Find where the given text appears and provide that cell's center as (x, y) coordinate. 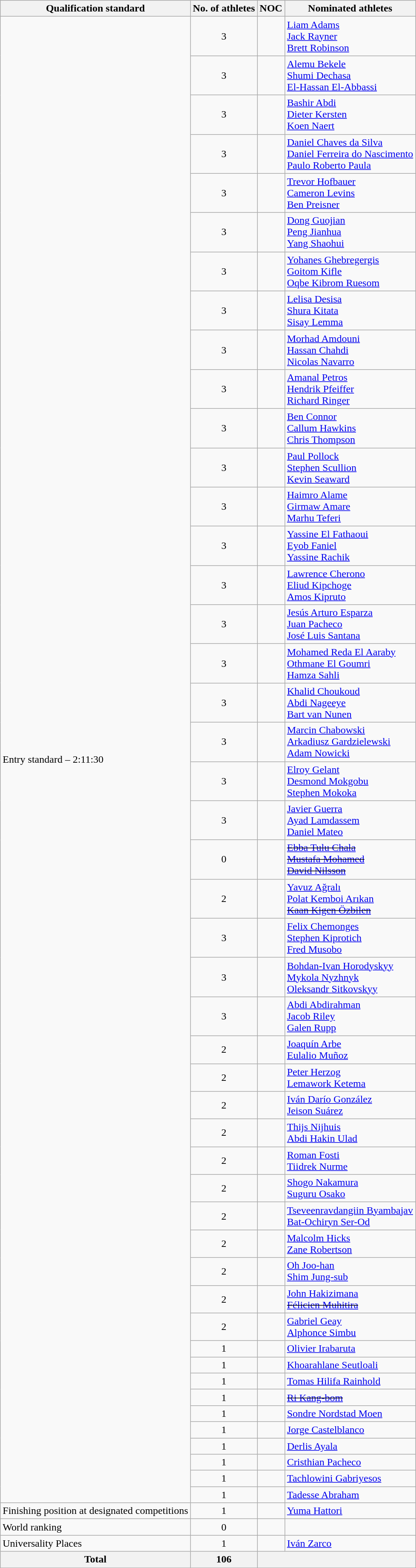
Liam AdamsJack RaynerBrett Robinson (350, 36)
Tachlowini Gabriyesos (350, 1479)
Dong GuojianPeng JianhuaYang Shaohui (350, 232)
Tadesse Abraham (350, 1495)
Qualification standard (95, 9)
Ben ConnorCallum HawkinsChris Thompson (350, 428)
Amanal PetrosHendrik PfeifferRichard Ringer (350, 389)
Morhad AmdouniHassan ChahdiNicolas Navarro (350, 350)
Daniel Chaves da SilvaDaniel Ferreira do NascimentoPaulo Roberto Paula (350, 154)
Total (95, 1559)
Finishing position at designated competitions (95, 1511)
Derlis Ayala (350, 1446)
Felix ChemongesStephen KiprotichFred Musobo (350, 938)
Yohanes GhebregergisGoitom KifleOqbe Kibrom Ruesom (350, 271)
Cristhian Pacheco (350, 1462)
Tomas Hilifa Rainhold (350, 1381)
Olivier Irabaruta (350, 1349)
Nominated athletes (350, 9)
Marcin ChabowskiArkadiusz GardzielewskiAdam Nowicki (350, 742)
Jesús Arturo EsparzaJuan PachecoJosé Luis Santana (350, 624)
Lawrence CheronoEliud KipchogeAmos Kipruto (350, 585)
World ranking (95, 1527)
Abdi AbdirahmanJacob RileyGalen Rupp (350, 1016)
Peter HerzogLemawork Ketema (350, 1077)
Khalid ChoukoudAbdi NageeyeBart van Nunen (350, 703)
Yassine El FathaouiEyob FanielYassine Rachik (350, 546)
Yuma Hattori (350, 1511)
Shogo NakamuraSuguru Osako (350, 1188)
Ri Kang-bom (350, 1397)
Tseveenravdangiin ByambajavBat-Ochiryn Ser-Od (350, 1216)
Mohamed Reda El AarabyOthmane El GoumriHamza Sahli (350, 663)
Lelisa DesisaShura KitataSisay Lemma (350, 310)
Javier GuerraAyad LamdassemDaniel Mateo (350, 820)
Trevor HofbauerCameron LevinsBen Preisner (350, 193)
Alemu BekeleShumi DechasaEl-Hassan El-Abbassi (350, 75)
Iván Zarco (350, 1543)
NOC (271, 9)
Bohdan-Ivan HorodyskyyMykola NyzhnykOleksandr Sitkovskyy (350, 977)
John HakizimanaFélicien Muhitira (350, 1299)
Paul PollockStephen ScullionKevin Seaward (350, 468)
Yavuz AğralıPolat Kemboi ArıkanKaan Kigen Özbilen (350, 899)
Roman FostiTiidrek Nurme (350, 1161)
Khoarahlane Seutloali (350, 1365)
106 (224, 1559)
Iván Darío GonzálezJeison Suárez (350, 1106)
Oh Joo-hanShim Jung-sub (350, 1272)
Sondre Nordstad Moen (350, 1413)
Bashir AbdiDieter KerstenKoen Naert (350, 115)
Haimro AlameGirmaw AmareMarhu Teferi (350, 507)
Jorge Castelblanco (350, 1430)
Ebba Tulu ChalaMustafa MohamedDavid Nilsson (350, 859)
Malcolm HicksZane Robertson (350, 1243)
Gabriel GeayAlphonce Simbu (350, 1327)
No. of athletes (224, 9)
Elroy GelantDesmond MokgobuStephen Mokoka (350, 781)
Thijs NijhuisAbdi Hakin Ulad (350, 1133)
Universality Places (95, 1543)
Joaquín Arbe Eulalio Muñoz (350, 1049)
Entry standard – 2:11:30 (95, 760)
